Pinpoint the cell where the given text exists, returning its [x, y] midpoint coordinate. 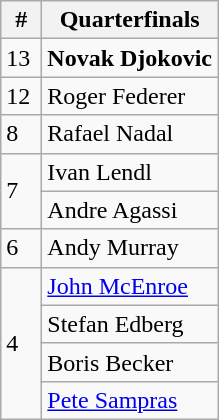
12 [22, 96]
13 [22, 58]
Pete Sampras [130, 400]
4 [22, 343]
Andy Murray [130, 248]
Novak Djokovic [130, 58]
Andre Agassi [130, 210]
# [22, 20]
John McEnroe [130, 286]
Boris Becker [130, 362]
Ivan Lendl [130, 172]
7 [22, 191]
Stefan Edberg [130, 324]
Rafael Nadal [130, 134]
Quarterfinals [130, 20]
6 [22, 248]
8 [22, 134]
Roger Federer [130, 96]
